From the cell containing the given text, extract its center point as [x, y] coordinate. 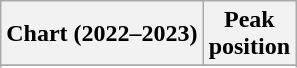
Peakposition [249, 34]
Chart (2022–2023) [102, 34]
